Detect which cell encompasses the target text, then output its (X, Y) center coordinate. 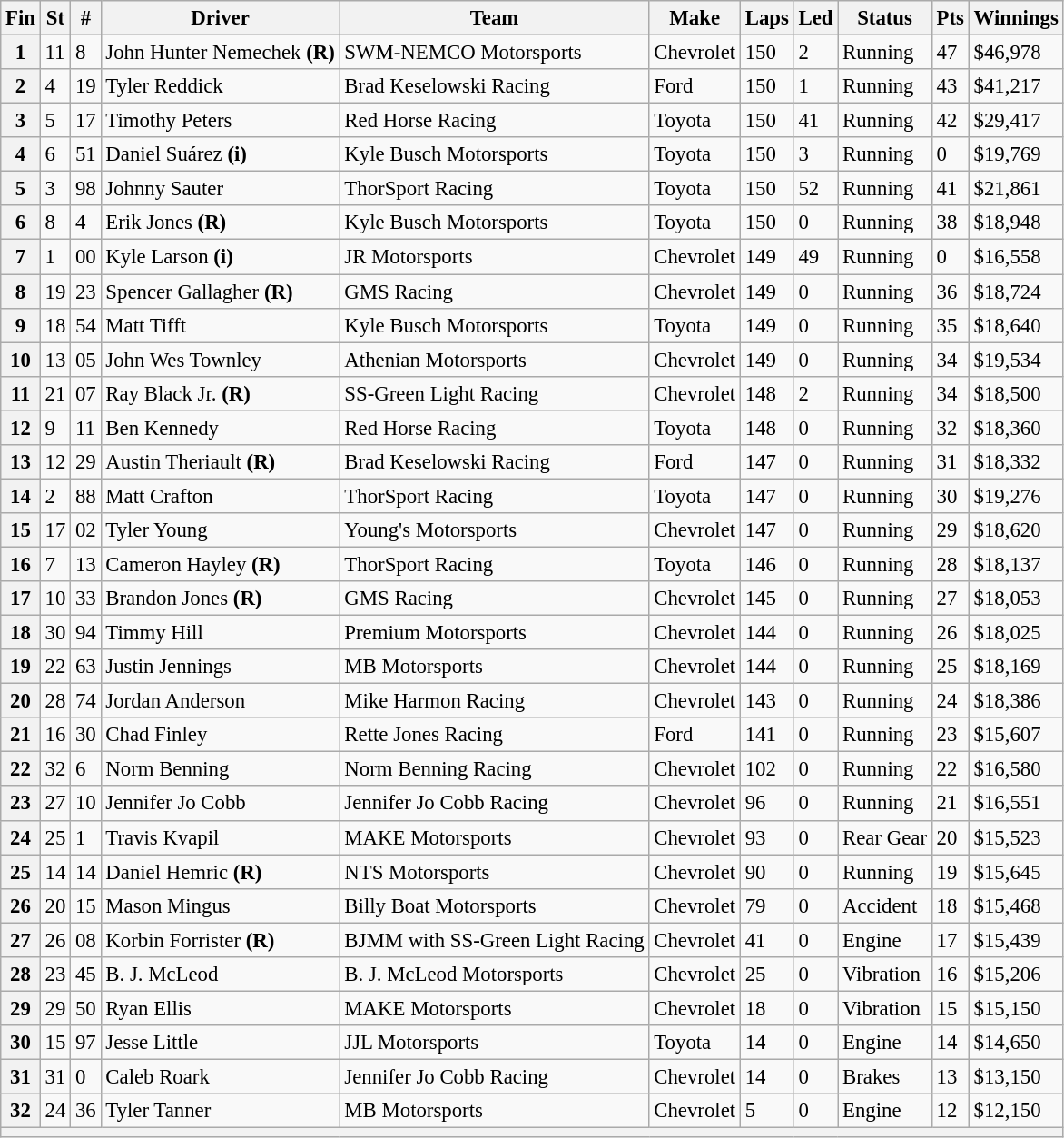
02 (85, 530)
141 (766, 735)
143 (766, 701)
07 (85, 393)
Young's Motorsports (494, 530)
John Hunter Nemechek (R) (220, 53)
$19,276 (1016, 496)
$15,523 (1016, 837)
JJL Motorsports (494, 1043)
54 (85, 325)
Led (815, 18)
$18,724 (1016, 292)
$19,534 (1016, 360)
$18,169 (1016, 667)
Johnny Sauter (220, 189)
Ben Kennedy (220, 428)
97 (85, 1043)
$15,439 (1016, 940)
Cameron Hayley (R) (220, 564)
74 (85, 701)
Daniel Suárez (i) (220, 154)
$16,558 (1016, 257)
Fin (21, 18)
JR Motorsports (494, 257)
$18,360 (1016, 428)
Ryan Ellis (220, 1008)
St (54, 18)
96 (766, 804)
51 (85, 154)
38 (950, 223)
Travis Kvapil (220, 837)
Brandon Jones (R) (220, 599)
88 (85, 496)
94 (85, 633)
$18,500 (1016, 393)
$15,206 (1016, 975)
Billy Boat Motorsports (494, 905)
Matt Crafton (220, 496)
43 (950, 86)
Jesse Little (220, 1043)
Tyler Reddick (220, 86)
Matt Tifft (220, 325)
$16,580 (1016, 769)
$18,640 (1016, 325)
$13,150 (1016, 1076)
SWM-NEMCO Motorsports (494, 53)
Timothy Peters (220, 121)
Jordan Anderson (220, 701)
79 (766, 905)
Premium Motorsports (494, 633)
BJMM with SS-Green Light Racing (494, 940)
$18,332 (1016, 462)
$29,417 (1016, 121)
$15,607 (1016, 735)
$19,769 (1016, 154)
42 (950, 121)
Rear Gear (885, 837)
98 (85, 189)
Brakes (885, 1076)
$15,150 (1016, 1008)
Timmy Hill (220, 633)
Spencer Gallagher (R) (220, 292)
Chad Finley (220, 735)
Ray Black Jr. (R) (220, 393)
102 (766, 769)
00 (85, 257)
145 (766, 599)
NTS Motorsports (494, 872)
Austin Theriault (R) (220, 462)
$15,645 (1016, 872)
SS-Green Light Racing (494, 393)
Tyler Young (220, 530)
45 (85, 975)
$18,948 (1016, 223)
$12,150 (1016, 1111)
Make (695, 18)
Winnings (1016, 18)
John Wes Townley (220, 360)
$41,217 (1016, 86)
B. J. McLeod Motorsports (494, 975)
Daniel Hemric (R) (220, 872)
33 (85, 599)
# (85, 18)
$18,386 (1016, 701)
05 (85, 360)
Kyle Larson (i) (220, 257)
$18,137 (1016, 564)
Tyler Tanner (220, 1111)
90 (766, 872)
Justin Jennings (220, 667)
Laps (766, 18)
49 (815, 257)
Status (885, 18)
$18,053 (1016, 599)
Jennifer Jo Cobb (220, 804)
Norm Benning Racing (494, 769)
93 (766, 837)
$46,978 (1016, 53)
Accident (885, 905)
Norm Benning (220, 769)
B. J. McLeod (220, 975)
Team (494, 18)
Pts (950, 18)
47 (950, 53)
146 (766, 564)
Caleb Roark (220, 1076)
Mike Harmon Racing (494, 701)
$18,025 (1016, 633)
Athenian Motorsports (494, 360)
08 (85, 940)
Mason Mingus (220, 905)
52 (815, 189)
Driver (220, 18)
63 (85, 667)
$16,551 (1016, 804)
Erik Jones (R) (220, 223)
$14,650 (1016, 1043)
50 (85, 1008)
Korbin Forrister (R) (220, 940)
$15,468 (1016, 905)
$18,620 (1016, 530)
$21,861 (1016, 189)
35 (950, 325)
Rette Jones Racing (494, 735)
